Capture the cell that displays the provided text and extract its [X, Y] central coordinate. 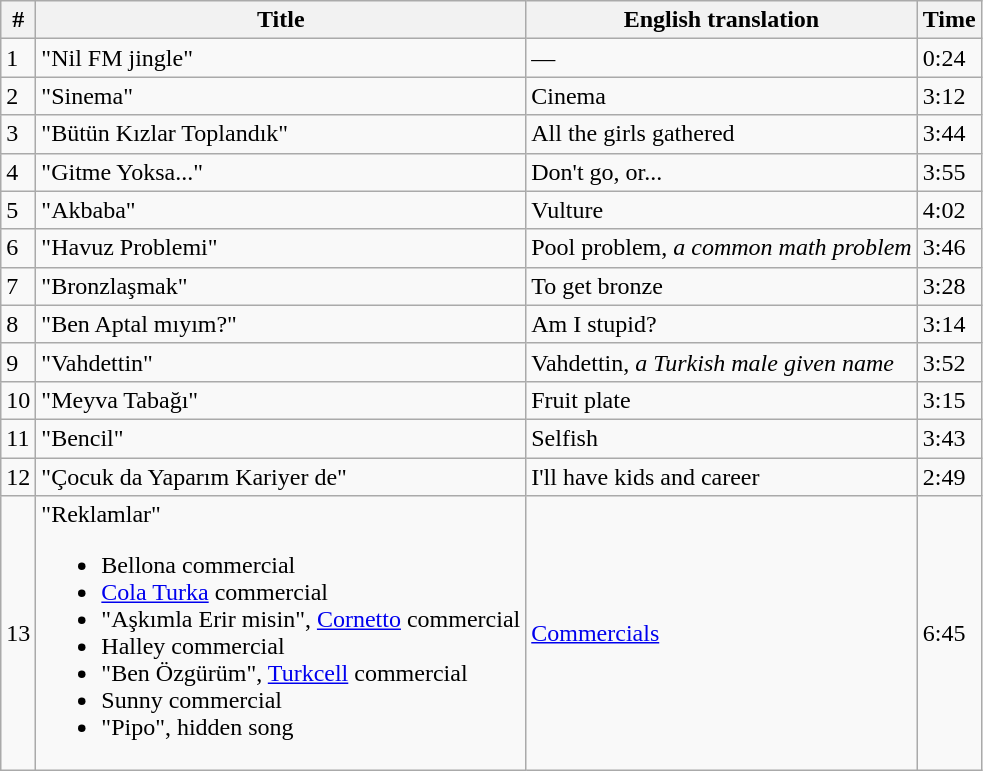
Vulture [722, 210]
10 [18, 400]
0:24 [949, 58]
4 [18, 172]
"Gitme Yoksa..." [281, 172]
3:43 [949, 438]
7 [18, 286]
"Vahdettin" [281, 362]
3:44 [949, 134]
All the girls gathered [722, 134]
11 [18, 438]
6 [18, 248]
3:28 [949, 286]
Commercials [722, 634]
"Nil FM jingle" [281, 58]
Title [281, 20]
"Havuz Problemi" [281, 248]
"Bütün Kızlar Toplandık" [281, 134]
# [18, 20]
6:45 [949, 634]
2 [18, 96]
Vahdettin, a Turkish male given name [722, 362]
3 [18, 134]
Time [949, 20]
"Bencil" [281, 438]
1 [18, 58]
8 [18, 324]
13 [18, 634]
"Çocuk da Yaparım Kariyer de" [281, 477]
"Akbaba" [281, 210]
"Bronzlaşmak" [281, 286]
— [722, 58]
12 [18, 477]
Selfish [722, 438]
Fruit plate [722, 400]
I'll have kids and career [722, 477]
2:49 [949, 477]
3:14 [949, 324]
Don't go, or... [722, 172]
English translation [722, 20]
Cinema [722, 96]
3:52 [949, 362]
Pool problem, a common math problem [722, 248]
3:55 [949, 172]
4:02 [949, 210]
5 [18, 210]
9 [18, 362]
"Ben Aptal mıyım?" [281, 324]
3:46 [949, 248]
To get bronze [722, 286]
"Sinema" [281, 96]
3:12 [949, 96]
"Meyva Tabağı" [281, 400]
3:15 [949, 400]
Am I stupid? [722, 324]
